Return the (X, Y) coordinate for the center point of the cell that contains the specified text.  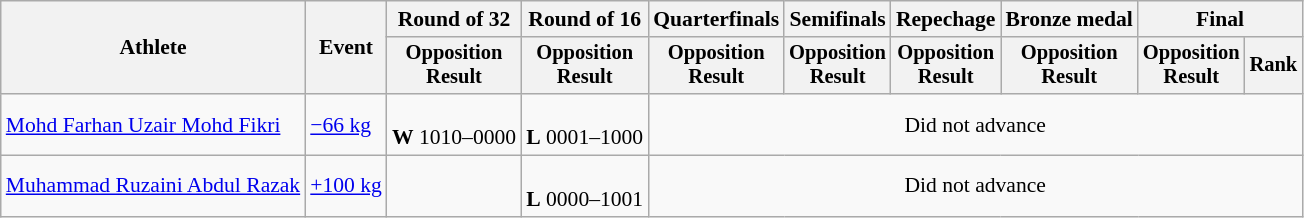
Mohd Farhan Uzair Mohd Fikri (153, 124)
Round of 32 (454, 19)
W 1010–0000 (454, 124)
Final (1220, 19)
+100 kg (346, 186)
Muhammad Ruzaini Abdul Razak (153, 186)
Event (346, 48)
Semifinals (838, 19)
L 0001–1000 (584, 124)
Athlete (153, 48)
Bronze medal (1068, 19)
−66 kg (346, 124)
L 0000–1001 (584, 186)
Round of 16 (584, 19)
Repechage (946, 19)
Quarterfinals (716, 19)
Rank (1274, 66)
